Scan for the cell matching the given text and deliver its [x, y] coordinate at center. 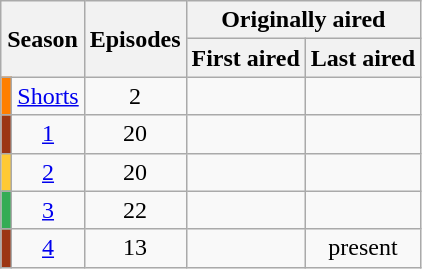
Episodes [135, 39]
Season [42, 39]
3 [48, 210]
4 [48, 248]
13 [135, 248]
present [362, 248]
1 [48, 134]
Originally aired [304, 20]
Last aired [362, 58]
First aired [246, 58]
22 [135, 210]
Shorts [48, 96]
